Find where the given text appears and provide that cell's center as [X, Y] coordinate. 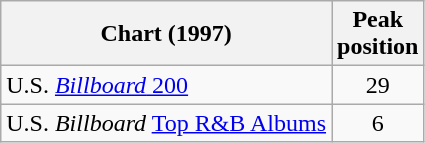
Peakposition [378, 34]
U.S. Billboard 200 [166, 85]
U.S. Billboard Top R&B Albums [166, 123]
6 [378, 123]
Chart (1997) [166, 34]
29 [378, 85]
